Provide the (X, Y) coordinate of the cell's center where the given text is located.  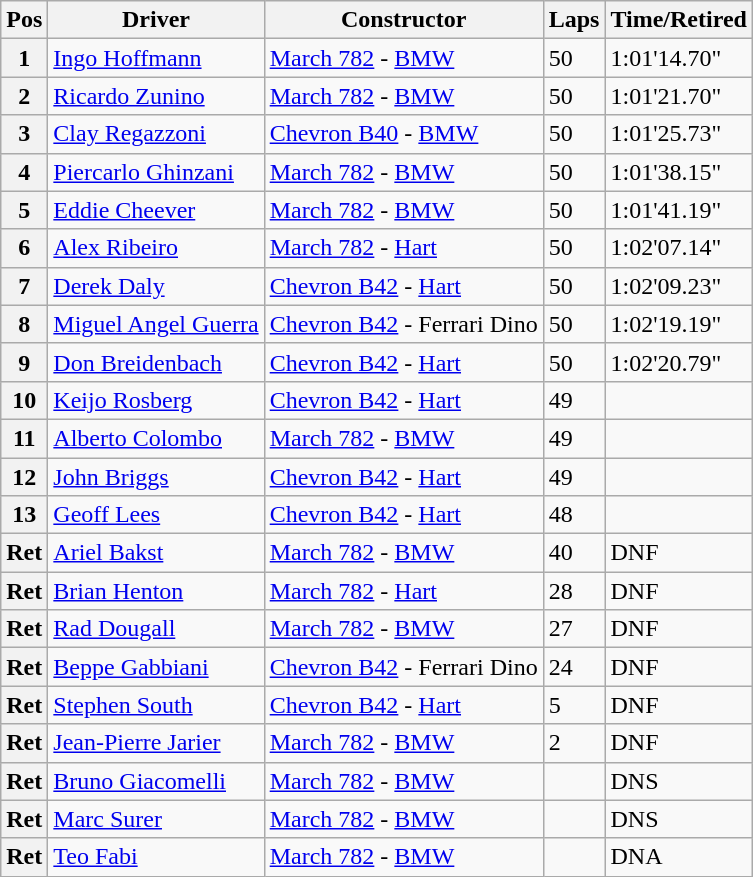
8 (24, 324)
1 (24, 58)
1:01'14.70" (678, 58)
27 (574, 629)
Keijo Rosberg (156, 400)
9 (24, 362)
Geoff Lees (156, 515)
Laps (574, 20)
Rad Dougall (156, 629)
7 (24, 286)
1:01'25.73" (678, 134)
Derek Daly (156, 286)
Constructor (404, 20)
1:02'07.14" (678, 248)
28 (574, 591)
1:02'20.79" (678, 362)
Piercarlo Ghinzani (156, 172)
Miguel Angel Guerra (156, 324)
Brian Henton (156, 591)
13 (24, 515)
Bruno Giacomelli (156, 781)
Marc Surer (156, 819)
1:02'09.23" (678, 286)
1:02'19.19" (678, 324)
48 (574, 515)
3 (24, 134)
Don Breidenbach (156, 362)
Chevron B40 - BMW (404, 134)
Time/Retired (678, 20)
11 (24, 438)
Ariel Bakst (156, 553)
1:01'21.70" (678, 96)
10 (24, 400)
Alberto Colombo (156, 438)
Ricardo Zunino (156, 96)
Driver (156, 20)
1:01'41.19" (678, 210)
40 (574, 553)
Jean-Pierre Jarier (156, 743)
12 (24, 477)
DNA (678, 857)
Pos (24, 20)
1:01'38.15" (678, 172)
Stephen South (156, 705)
24 (574, 667)
Beppe Gabbiani (156, 667)
Alex Ribeiro (156, 248)
6 (24, 248)
4 (24, 172)
Eddie Cheever (156, 210)
Ingo Hoffmann (156, 58)
John Briggs (156, 477)
Clay Regazzoni (156, 134)
Teo Fabi (156, 857)
